Provide the [X, Y] coordinate of the cell's center where the given text is located.  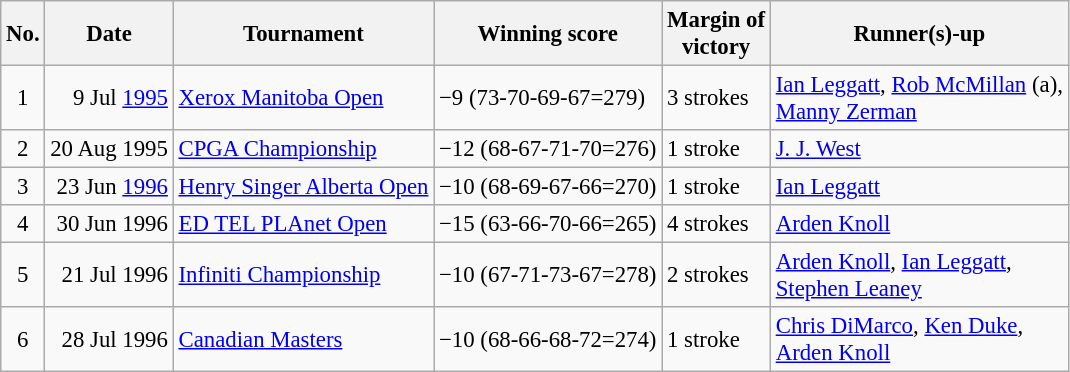
J. J. West [919, 149]
Henry Singer Alberta Open [304, 187]
−15 (63-66-70-66=265) [548, 224]
21 Jul 1996 [109, 276]
Date [109, 34]
No. [23, 34]
Margin ofvictory [716, 34]
Arden Knoll, Ian Leggatt, Stephen Leaney [919, 276]
Winning score [548, 34]
3 strokes [716, 98]
−10 (68-69-67-66=270) [548, 187]
ED TEL PLAnet Open [304, 224]
4 strokes [716, 224]
−12 (68-67-71-70=276) [548, 149]
9 Jul 1995 [109, 98]
20 Aug 1995 [109, 149]
−10 (67-71-73-67=278) [548, 276]
CPGA Championship [304, 149]
3 [23, 187]
Ian Leggatt [919, 187]
2 strokes [716, 276]
23 Jun 1996 [109, 187]
2 [23, 149]
Infiniti Championship [304, 276]
Tournament [304, 34]
1 [23, 98]
4 [23, 224]
Runner(s)-up [919, 34]
−9 (73-70-69-67=279) [548, 98]
Xerox Manitoba Open [304, 98]
30 Jun 1996 [109, 224]
5 [23, 276]
Ian Leggatt, Rob McMillan (a), Manny Zerman [919, 98]
Arden Knoll [919, 224]
